Provide the [X, Y] coordinate of the cell's center where the given text is located.  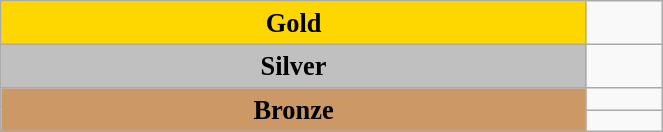
Gold [294, 22]
Bronze [294, 109]
Silver [294, 66]
